Search for the cell housing the specified text and yield its (X, Y) center coordinate. 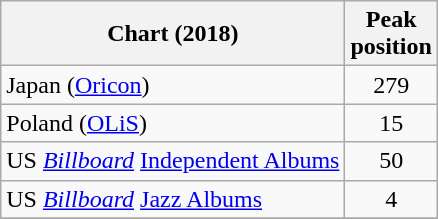
Chart (2018) (173, 34)
15 (391, 123)
Poland (OLiS) (173, 123)
279 (391, 85)
Japan (Oricon) (173, 85)
50 (391, 161)
US Billboard Jazz Albums (173, 199)
Peakposition (391, 34)
US Billboard Independent Albums (173, 161)
4 (391, 199)
